Pinpoint the cell where the given text exists, returning its (x, y) midpoint coordinate. 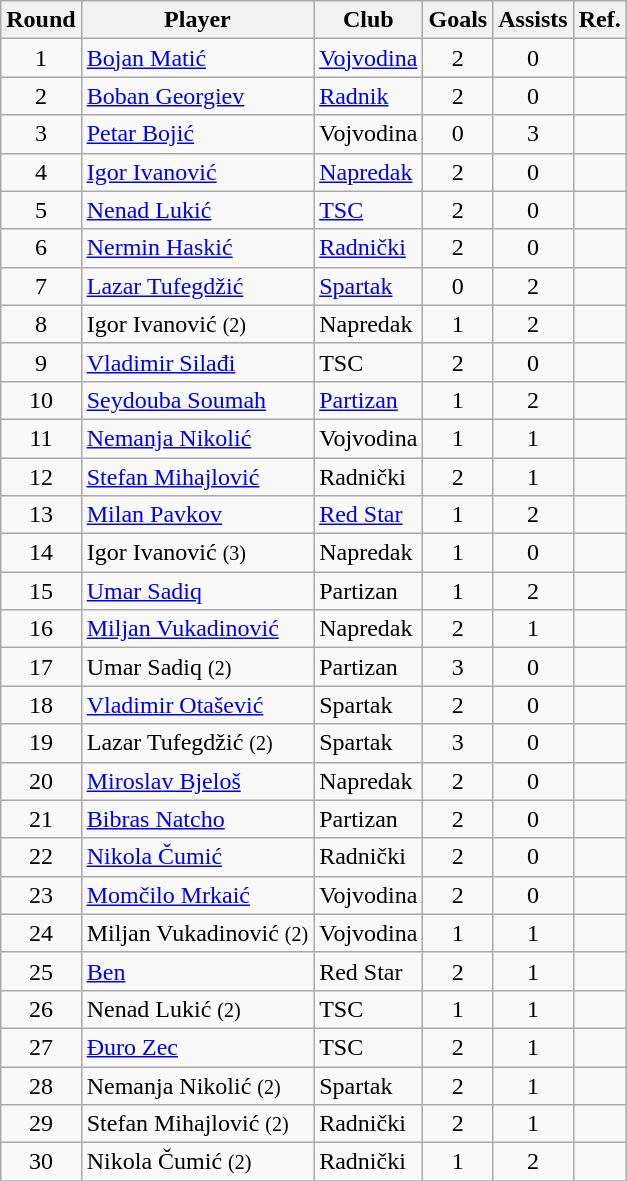
26 (41, 1009)
Miroslav Bjeloš (197, 781)
Igor Ivanović (197, 172)
25 (41, 971)
21 (41, 819)
7 (41, 286)
9 (41, 362)
Bibras Natcho (197, 819)
Lazar Tufegdžić (2) (197, 743)
Ben (197, 971)
Igor Ivanović (2) (197, 324)
27 (41, 1047)
Round (41, 20)
Nikola Čumić (197, 857)
Lazar Tufegdžić (197, 286)
16 (41, 629)
Goals (458, 20)
Club (368, 20)
Miljan Vukadinović (2) (197, 933)
Đuro Zec (197, 1047)
Vladimir Otašević (197, 705)
Radnik (368, 96)
24 (41, 933)
Assists (533, 20)
Petar Bojić (197, 134)
18 (41, 705)
15 (41, 591)
19 (41, 743)
Nenad Lukić (2) (197, 1009)
Igor Ivanović (3) (197, 553)
4 (41, 172)
23 (41, 895)
22 (41, 857)
Stefan Mihajlović (197, 477)
Nikola Čumić (2) (197, 1162)
Nemanja Nikolić (2) (197, 1085)
13 (41, 515)
Bojan Matić (197, 58)
14 (41, 553)
Umar Sadiq (2) (197, 667)
Momčilo Mrkaić (197, 895)
Nermin Haskić (197, 248)
Nemanja Nikolić (197, 438)
29 (41, 1124)
11 (41, 438)
5 (41, 210)
Boban Georgiev (197, 96)
10 (41, 400)
12 (41, 477)
Nenad Lukić (197, 210)
6 (41, 248)
8 (41, 324)
Player (197, 20)
Milan Pavkov (197, 515)
Miljan Vukadinović (197, 629)
20 (41, 781)
Umar Sadiq (197, 591)
Stefan Mihajlović (2) (197, 1124)
28 (41, 1085)
17 (41, 667)
Seydouba Soumah (197, 400)
Vladimir Silađi (197, 362)
Ref. (600, 20)
30 (41, 1162)
